Determine the [X, Y] coordinate at the center of the cell enclosing the given text.  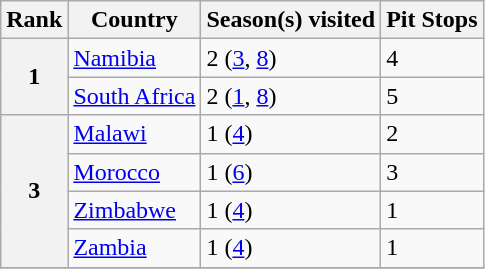
Morocco [134, 172]
Season(s) visited [291, 20]
2 (3, 8) [291, 58]
2 [432, 134]
1 (6) [291, 172]
Namibia [134, 58]
Zimbabwe [134, 210]
Rank [34, 20]
Malawi [134, 134]
Zambia [134, 248]
5 [432, 96]
4 [432, 58]
Country [134, 20]
Pit Stops [432, 20]
South Africa [134, 96]
2 (1, 8) [291, 96]
